For the text-containing cell, return its midpoint in [X, Y] coordinate format. 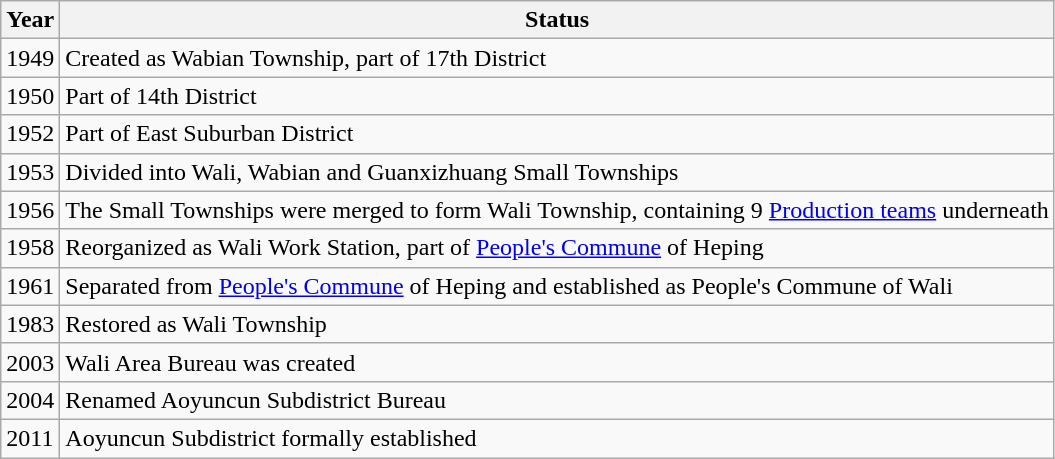
1958 [30, 248]
1953 [30, 172]
Divided into Wali, Wabian and Guanxizhuang Small Townships [558, 172]
The Small Townships were merged to form Wali Township, containing 9 Production teams underneath [558, 210]
1983 [30, 324]
1950 [30, 96]
Part of East Suburban District [558, 134]
1956 [30, 210]
Restored as Wali Township [558, 324]
2003 [30, 362]
Reorganized as Wali Work Station, part of People's Commune of Heping [558, 248]
Year [30, 20]
2011 [30, 438]
2004 [30, 400]
Status [558, 20]
Aoyuncun Subdistrict formally established [558, 438]
Wali Area Bureau was created [558, 362]
Created as Wabian Township, part of 17th District [558, 58]
1949 [30, 58]
Renamed Aoyuncun Subdistrict Bureau [558, 400]
1961 [30, 286]
1952 [30, 134]
Part of 14th District [558, 96]
Separated from People's Commune of Heping and established as People's Commune of Wali [558, 286]
